Provide the (X, Y) coordinate of the cell's center where the given text is located.  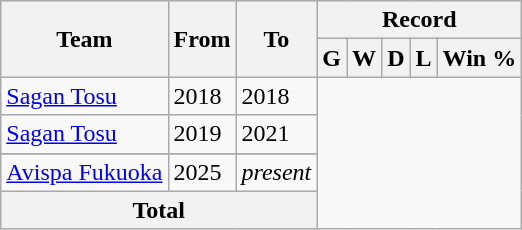
D (396, 58)
To (276, 39)
2019 (202, 134)
present (276, 172)
2021 (276, 134)
L (424, 58)
From (202, 39)
W (364, 58)
Record (420, 20)
Win % (480, 58)
2025 (202, 172)
Avispa Fukuoka (84, 172)
Total (159, 210)
Team (84, 39)
G (332, 58)
